For the text-containing cell, return its midpoint in [x, y] coordinate format. 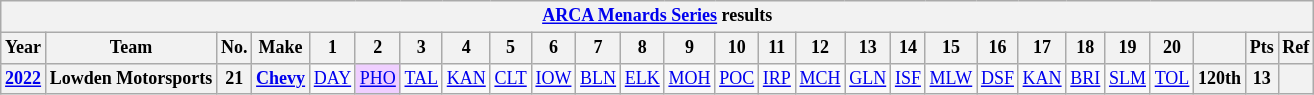
11 [776, 48]
ARCA Menards Series results [658, 16]
6 [554, 48]
Lowden Motorsports [130, 78]
14 [908, 48]
IRP [776, 78]
Make [281, 48]
9 [690, 48]
DAY [332, 78]
MCH [820, 78]
ISF [908, 78]
MOH [690, 78]
20 [1172, 48]
No. [234, 48]
2022 [24, 78]
4 [466, 48]
10 [737, 48]
CLT [510, 78]
BRI [1086, 78]
18 [1086, 48]
Ref [1296, 48]
19 [1128, 48]
DSF [998, 78]
GLN [868, 78]
SLM [1128, 78]
120th [1220, 78]
ELK [642, 78]
POC [737, 78]
BLN [598, 78]
2 [378, 48]
8 [642, 48]
5 [510, 48]
PHO [378, 78]
TOL [1172, 78]
IOW [554, 78]
1 [332, 48]
Year [24, 48]
15 [950, 48]
16 [998, 48]
TAL [421, 78]
Team [130, 48]
12 [820, 48]
21 [234, 78]
17 [1042, 48]
3 [421, 48]
Pts [1262, 48]
MLW [950, 78]
7 [598, 48]
Chevy [281, 78]
